Return the [x, y] coordinate for the center point of the cell that contains the specified text.  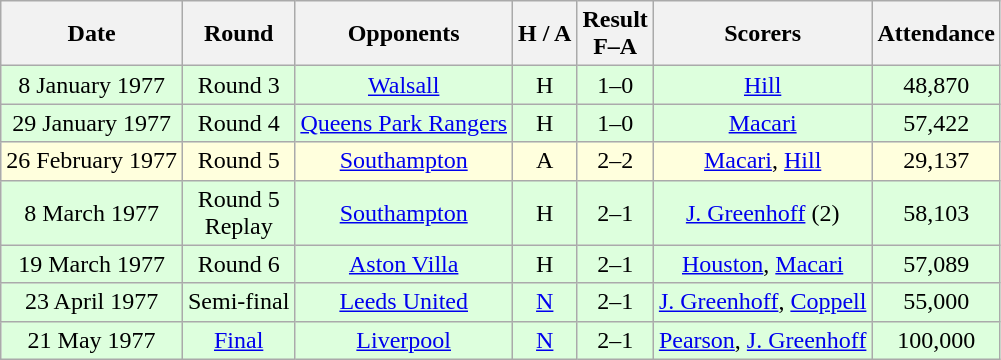
2–2 [615, 161]
8 January 1977 [92, 85]
100,000 [936, 340]
58,103 [936, 212]
Houston, Macari [762, 264]
21 May 1977 [92, 340]
Round 5 [238, 161]
Round [238, 34]
Date [92, 34]
8 March 1977 [92, 212]
Pearson, J. Greenhoff [762, 340]
J. Greenhoff (2) [762, 212]
57,422 [936, 123]
Scorers [762, 34]
Macari [762, 123]
H / A [545, 34]
Attendance [936, 34]
Hill [762, 85]
29,137 [936, 161]
55,000 [936, 302]
26 February 1977 [92, 161]
Queens Park Rangers [404, 123]
29 January 1977 [92, 123]
Opponents [404, 34]
A [545, 161]
Leeds United [404, 302]
23 April 1977 [92, 302]
Macari, Hill [762, 161]
Round 4 [238, 123]
48,870 [936, 85]
J. Greenhoff, Coppell [762, 302]
19 March 1977 [92, 264]
57,089 [936, 264]
Round 5Replay [238, 212]
ResultF–A [615, 34]
Semi-final [238, 302]
Aston Villa [404, 264]
Round 6 [238, 264]
Walsall [404, 85]
Liverpool [404, 340]
Final [238, 340]
Round 3 [238, 85]
